Find where the given text appears and provide that cell's center as [X, Y] coordinate. 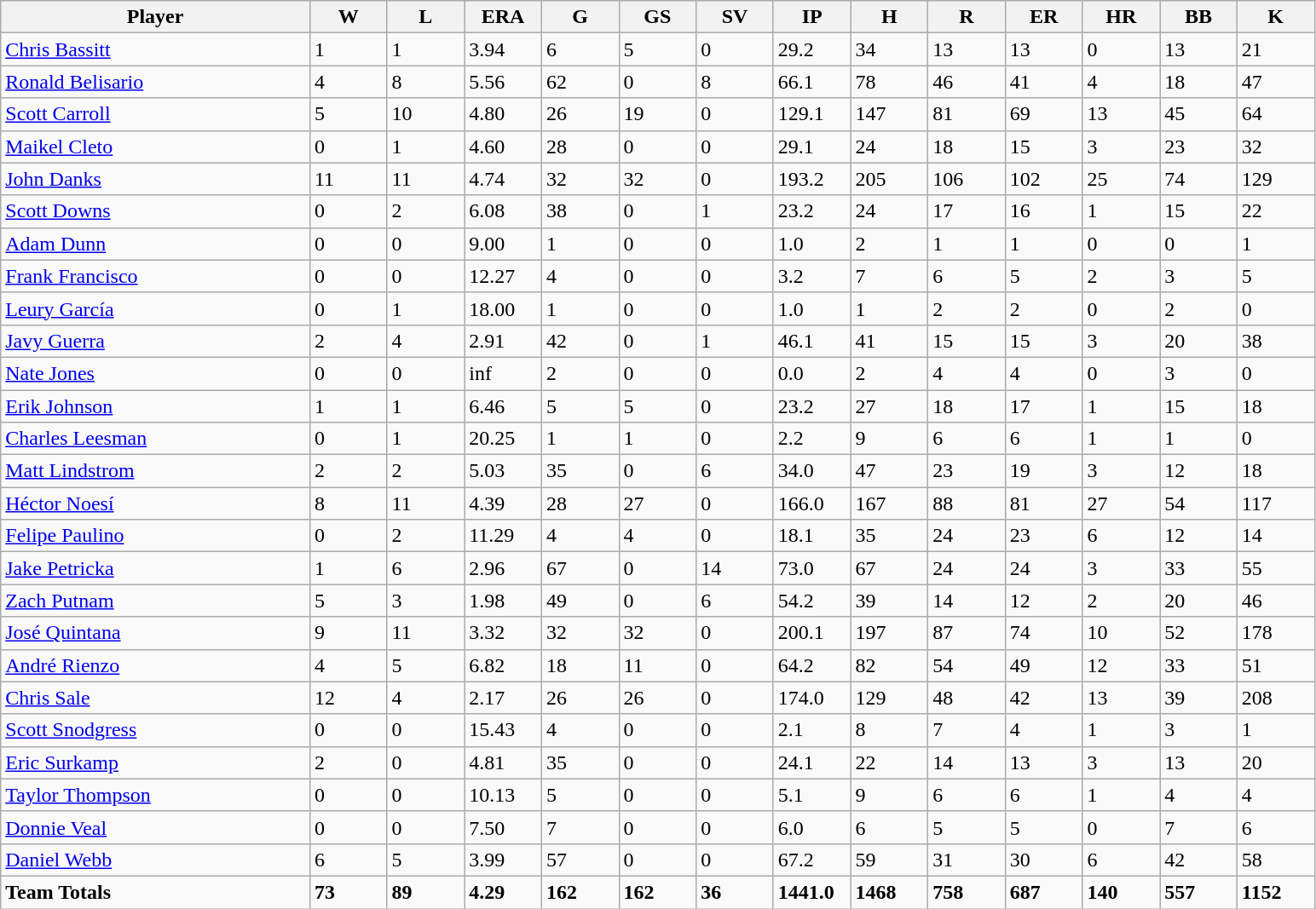
18.00 [503, 308]
10.13 [503, 795]
36 [735, 892]
BB [1198, 17]
48 [967, 698]
45 [1198, 114]
46.1 [811, 341]
SV [735, 17]
3.32 [503, 633]
1152 [1275, 892]
208 [1275, 698]
L [426, 17]
51 [1275, 665]
66.1 [811, 82]
Taylor Thompson [155, 795]
Scott Downs [155, 211]
69 [1043, 114]
129.1 [811, 114]
Jake Petricka [155, 568]
4.39 [503, 503]
166.0 [811, 503]
Maikel Cleto [155, 147]
4.74 [503, 179]
1.98 [503, 601]
Adam Dunn [155, 244]
inf [503, 373]
Daniel Webb [155, 860]
Team Totals [155, 892]
2.96 [503, 568]
5.1 [811, 795]
21 [1275, 49]
Chris Bassitt [155, 49]
Eric Surkamp [155, 762]
6.08 [503, 211]
197 [890, 633]
57 [580, 860]
205 [890, 179]
1468 [890, 892]
1441.0 [811, 892]
31 [967, 860]
557 [1198, 892]
HR [1122, 17]
62 [580, 82]
7.50 [503, 827]
758 [967, 892]
88 [967, 503]
Nate Jones [155, 373]
52 [1198, 633]
4.81 [503, 762]
82 [890, 665]
64 [1275, 114]
IP [811, 17]
102 [1043, 179]
30 [1043, 860]
ER [1043, 17]
Scott Snodgress [155, 730]
ERA [503, 17]
W [348, 17]
Charles Leesman [155, 439]
167 [890, 503]
G [580, 17]
6.82 [503, 665]
18.1 [811, 536]
Player [155, 17]
Felipe Paulino [155, 536]
87 [967, 633]
Leury García [155, 308]
117 [1275, 503]
34.0 [811, 471]
147 [890, 114]
200.1 [811, 633]
Javy Guerra [155, 341]
78 [890, 82]
Scott Carroll [155, 114]
24.1 [811, 762]
25 [1122, 179]
73 [348, 892]
89 [426, 892]
34 [890, 49]
Frank Francisco [155, 276]
174.0 [811, 698]
Héctor Noesí [155, 503]
178 [1275, 633]
20.25 [503, 439]
687 [1043, 892]
16 [1043, 211]
4.29 [503, 892]
Erik Johnson [155, 406]
2.17 [503, 698]
K [1275, 17]
5.03 [503, 471]
58 [1275, 860]
3.94 [503, 49]
11.29 [503, 536]
GS [658, 17]
0.0 [811, 373]
Chris Sale [155, 698]
R [967, 17]
6.46 [503, 406]
2.91 [503, 341]
3.99 [503, 860]
193.2 [811, 179]
H [890, 17]
5.56 [503, 82]
André Rienzo [155, 665]
29.1 [811, 147]
John Danks [155, 179]
140 [1122, 892]
59 [890, 860]
54.2 [811, 601]
55 [1275, 568]
12.27 [503, 276]
Ronald Belisario [155, 82]
Matt Lindstrom [155, 471]
2.1 [811, 730]
6.0 [811, 827]
67.2 [811, 860]
Donnie Veal [155, 827]
9.00 [503, 244]
José Quintana [155, 633]
64.2 [811, 665]
3.2 [811, 276]
106 [967, 179]
2.2 [811, 439]
15.43 [503, 730]
Zach Putnam [155, 601]
73.0 [811, 568]
4.60 [503, 147]
4.80 [503, 114]
29.2 [811, 49]
